Find where the given text appears and provide that cell's center as [X, Y] coordinate. 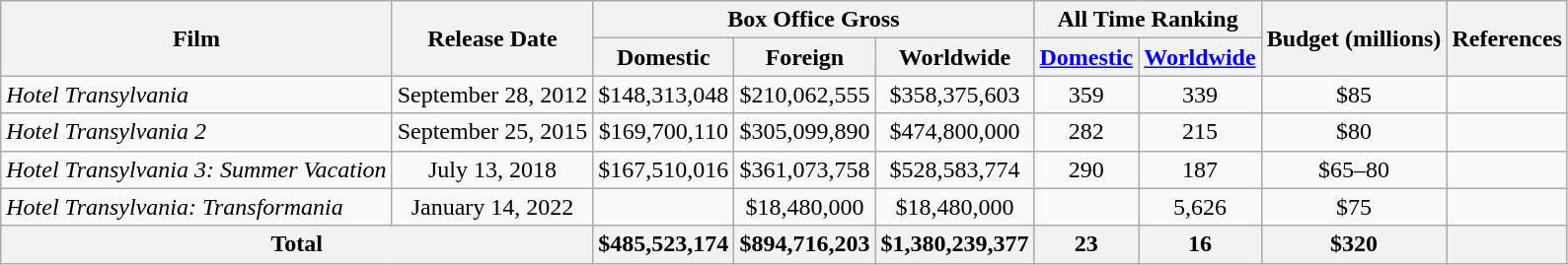
23 [1086, 244]
References [1508, 38]
Foreign [805, 57]
Film [196, 38]
$361,073,758 [805, 169]
$474,800,000 [955, 132]
$210,062,555 [805, 95]
Total [297, 244]
339 [1200, 95]
$358,375,603 [955, 95]
Budget (millions) [1354, 38]
$305,099,890 [805, 132]
290 [1086, 169]
187 [1200, 169]
359 [1086, 95]
Release Date [492, 38]
Hotel Transylvania 2 [196, 132]
Box Office Gross [813, 20]
$167,510,016 [663, 169]
$528,583,774 [955, 169]
September 25, 2015 [492, 132]
5,626 [1200, 207]
282 [1086, 132]
All Time Ranking [1148, 20]
215 [1200, 132]
$75 [1354, 207]
$148,313,048 [663, 95]
$169,700,110 [663, 132]
July 13, 2018 [492, 169]
$320 [1354, 244]
$894,716,203 [805, 244]
16 [1200, 244]
$65–80 [1354, 169]
Hotel Transylvania 3: Summer Vacation [196, 169]
$85 [1354, 95]
September 28, 2012 [492, 95]
$485,523,174 [663, 244]
Hotel Transylvania [196, 95]
January 14, 2022 [492, 207]
Hotel Transylvania: Transformania [196, 207]
$1,380,239,377 [955, 244]
$80 [1354, 132]
